Detect which cell encompasses the target text, then output its [x, y] center coordinate. 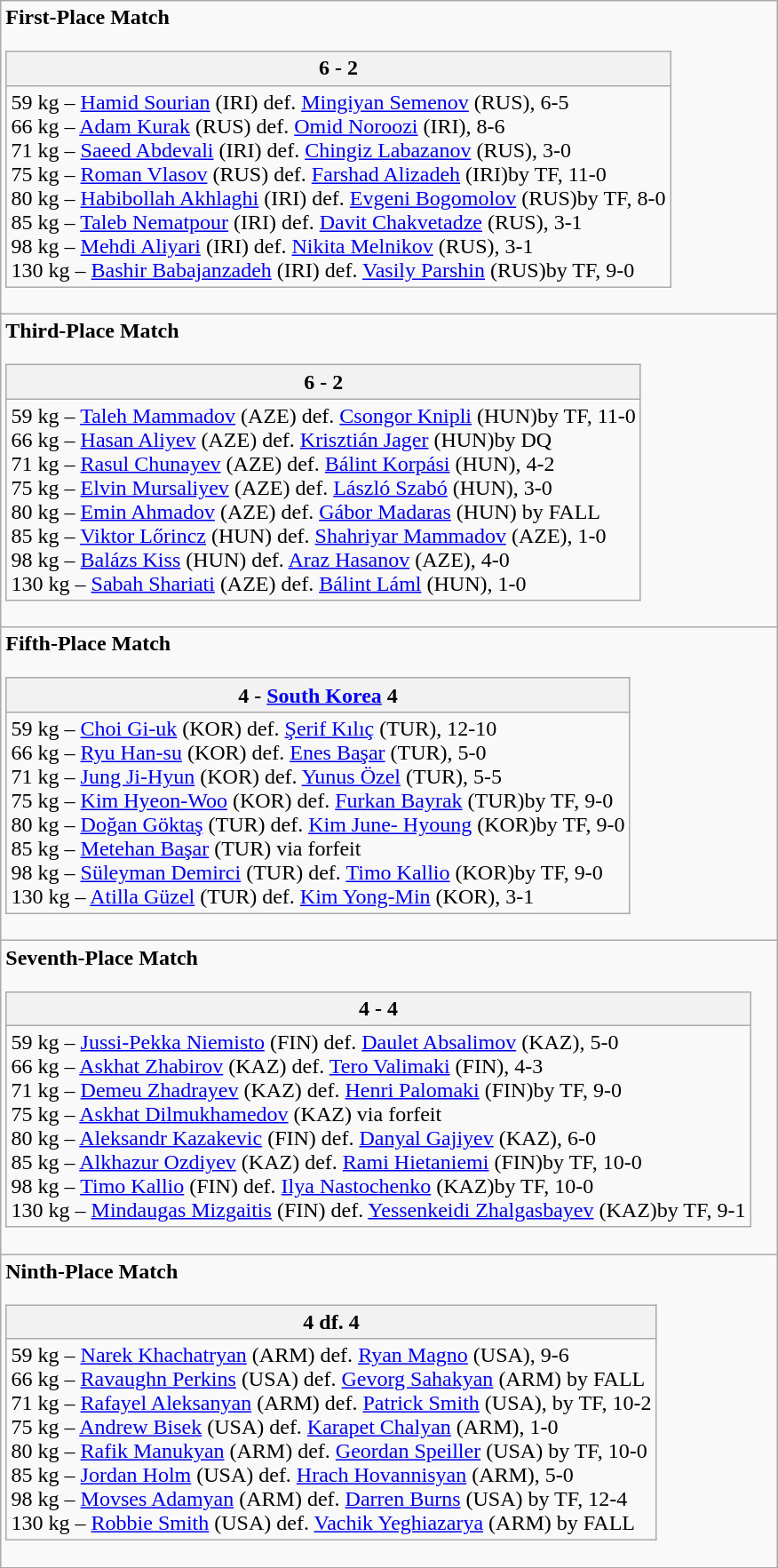
4 df. 4 [331, 1322]
4 - 4 [378, 1008]
4 - South Korea 4 [318, 695]
